Search for the cell housing the specified text and yield its (x, y) center coordinate. 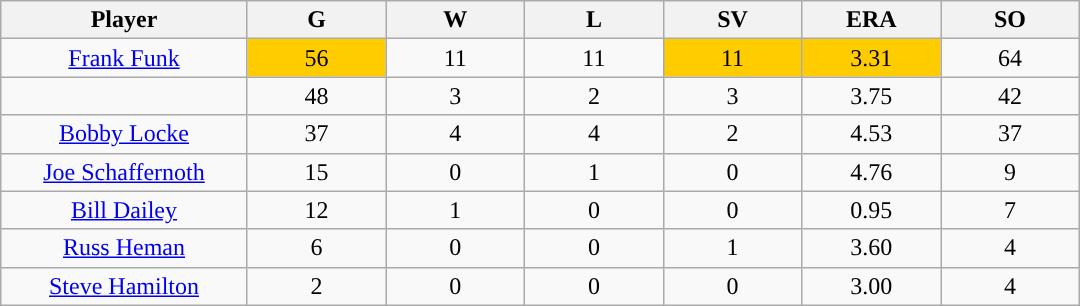
64 (1010, 58)
Russ Heman (124, 248)
3.00 (872, 286)
SO (1010, 20)
Bobby Locke (124, 134)
3.31 (872, 58)
ERA (872, 20)
48 (316, 96)
G (316, 20)
L (594, 20)
3.75 (872, 96)
7 (1010, 210)
42 (1010, 96)
0.95 (872, 210)
4.53 (872, 134)
SV (732, 20)
3.60 (872, 248)
Frank Funk (124, 58)
4.76 (872, 172)
12 (316, 210)
Steve Hamilton (124, 286)
15 (316, 172)
W (456, 20)
6 (316, 248)
Joe Schaffernoth (124, 172)
9 (1010, 172)
56 (316, 58)
Bill Dailey (124, 210)
Player (124, 20)
